Return the [x, y] coordinate for the center point of the cell that contains the specified text.  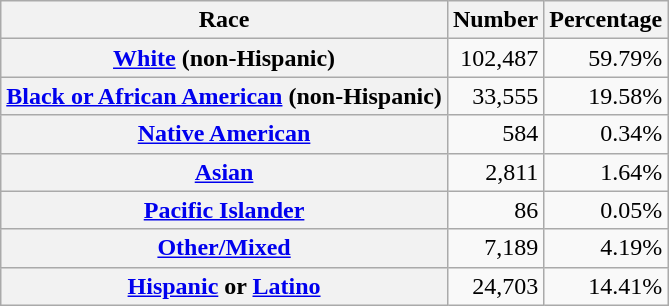
7,189 [495, 248]
584 [495, 134]
0.05% [606, 210]
Percentage [606, 20]
Pacific Islander [224, 210]
2,811 [495, 172]
Other/Mixed [224, 248]
1.64% [606, 172]
19.58% [606, 96]
4.19% [606, 248]
24,703 [495, 286]
86 [495, 210]
102,487 [495, 58]
Hispanic or Latino [224, 286]
White (non-Hispanic) [224, 58]
Number [495, 20]
59.79% [606, 58]
Race [224, 20]
14.41% [606, 286]
Black or African American (non-Hispanic) [224, 96]
Asian [224, 172]
33,555 [495, 96]
0.34% [606, 134]
Native American [224, 134]
